For the text-containing cell, return its midpoint in [X, Y] coordinate format. 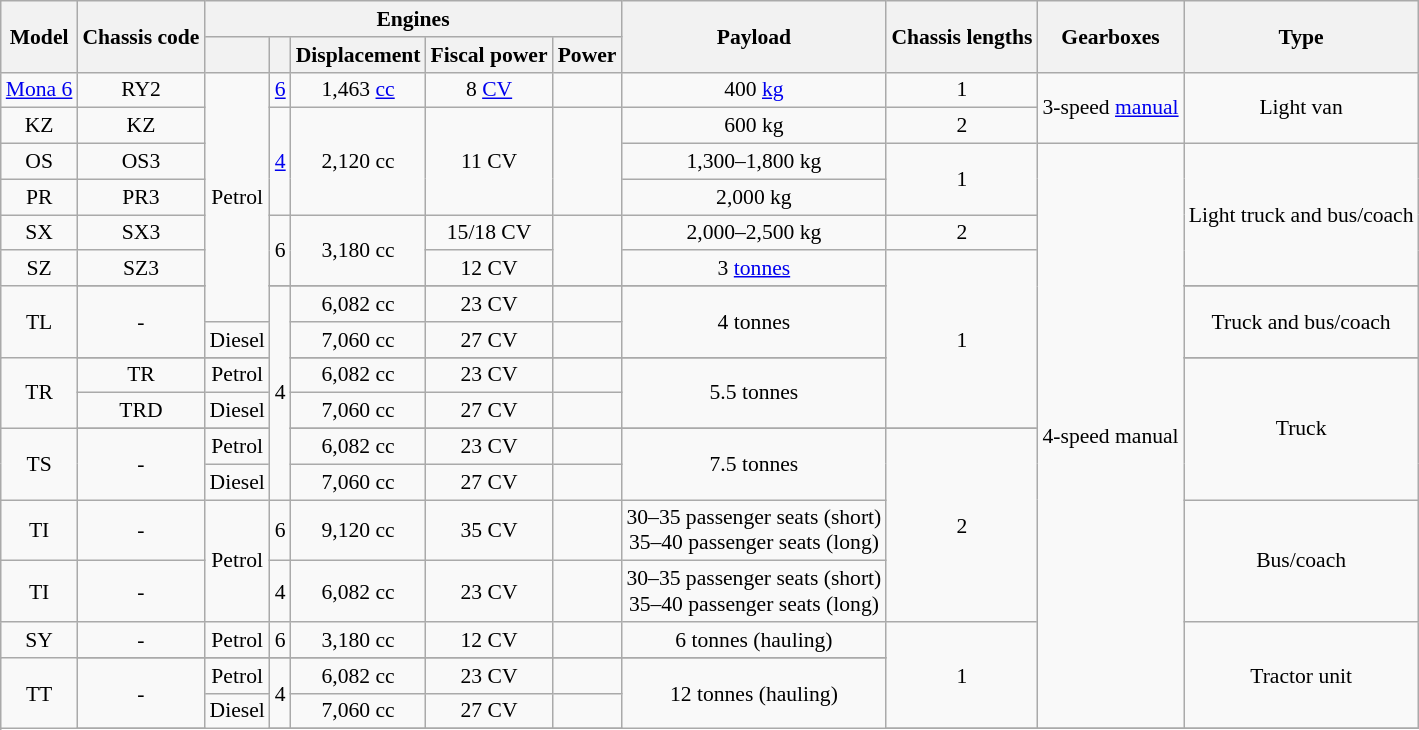
Mona 6 [40, 90]
400 kg [754, 90]
SX3 [140, 233]
Light truck and bus/coach [1302, 215]
Tractor unit [1302, 676]
11 CV [490, 162]
TT [40, 694]
Type [1302, 36]
4-speed manual [1110, 436]
2,000–2,500 kg [754, 233]
Model [40, 36]
Truck [1302, 428]
3-speed manual [1110, 108]
OS [40, 162]
SX [40, 233]
Displacement [358, 55]
2,000 kg [754, 197]
Fiscal power [490, 55]
Chassis lengths [962, 36]
Payload [754, 36]
Engines [414, 19]
Bus/coach [1302, 561]
TL [40, 322]
15/18 CV [490, 233]
6 tonnes (hauling) [754, 640]
SZ [40, 269]
4 tonnes [754, 322]
Chassis code [140, 36]
Truck and bus/coach [1302, 322]
RY2 [140, 90]
35 CV [490, 530]
1,463 cc [358, 90]
Power [588, 55]
12 tonnes (hauling) [754, 694]
600 kg [754, 126]
Light van [1302, 108]
SZ3 [140, 269]
TRD [140, 411]
OS3 [140, 162]
PR [40, 197]
PR3 [140, 197]
8 CV [490, 90]
1,300–1,800 kg [754, 162]
2,120 cc [358, 162]
7.5 tonnes [754, 464]
Gearboxes [1110, 36]
9,120 cc [358, 530]
SY [40, 640]
TS [40, 464]
5.5 tonnes [754, 392]
3 tonnes [754, 269]
